Identify which cell holds the provided text, then report its (x, y) central coordinate. 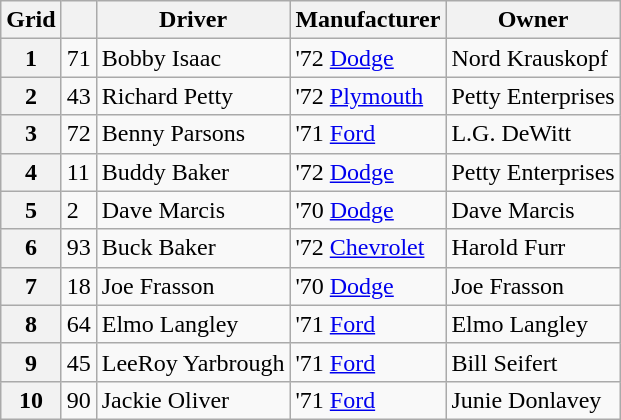
72 (78, 134)
90 (78, 400)
Owner (533, 20)
18 (78, 286)
Bill Seifert (533, 362)
Benny Parsons (193, 134)
45 (78, 362)
71 (78, 58)
1 (31, 58)
Buddy Baker (193, 172)
Grid (31, 20)
'72 Chevrolet (368, 248)
L.G. DeWitt (533, 134)
Bobby Isaac (193, 58)
64 (78, 324)
8 (31, 324)
10 (31, 400)
Junie Donlavey (533, 400)
11 (78, 172)
Richard Petty (193, 96)
9 (31, 362)
43 (78, 96)
Driver (193, 20)
Buck Baker (193, 248)
7 (31, 286)
'72 Plymouth (368, 96)
LeeRoy Yarbrough (193, 362)
6 (31, 248)
93 (78, 248)
Jackie Oliver (193, 400)
4 (31, 172)
5 (31, 210)
Nord Krauskopf (533, 58)
3 (31, 134)
Harold Furr (533, 248)
Manufacturer (368, 20)
